Return the [x, y] coordinate for the center point of the cell that contains the specified text.  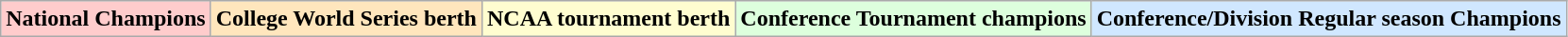
Conference/Division Regular season Champions [1329, 19]
College World Series berth [346, 19]
National Champions [106, 19]
NCAA tournament berth [608, 19]
Conference Tournament champions [914, 19]
